Capture the cell that displays the provided text and extract its (X, Y) central coordinate. 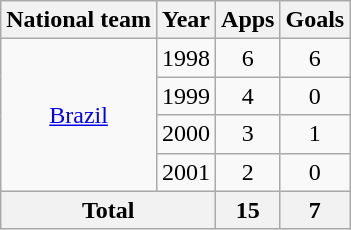
3 (248, 134)
2001 (186, 172)
1998 (186, 58)
1 (315, 134)
Apps (248, 20)
National team (79, 20)
15 (248, 210)
Year (186, 20)
1999 (186, 96)
Brazil (79, 115)
7 (315, 210)
2000 (186, 134)
2 (248, 172)
Total (108, 210)
Goals (315, 20)
4 (248, 96)
